Find where the given text appears and provide that cell's center as (x, y) coordinate. 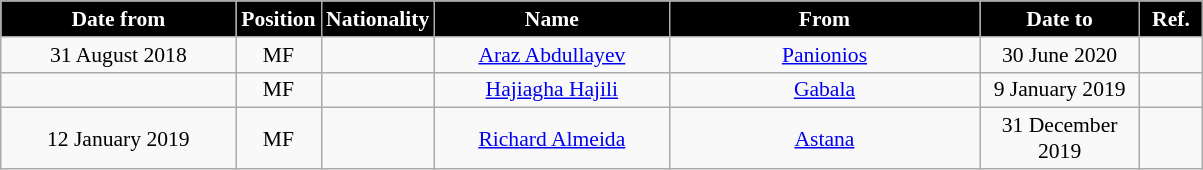
Ref. (1172, 19)
9 January 2019 (1060, 90)
Nationality (378, 19)
Position (278, 19)
30 June 2020 (1060, 55)
Araz Abdullayev (552, 55)
12 January 2019 (118, 138)
31 December 2019 (1060, 138)
Gabala (824, 90)
Hajiagha Hajili (552, 90)
Name (552, 19)
Panionios (824, 55)
Astana (824, 138)
Date from (118, 19)
Richard Almeida (552, 138)
31 August 2018 (118, 55)
From (824, 19)
Date to (1060, 19)
